From the cell containing the given text, extract its center point as (x, y) coordinate. 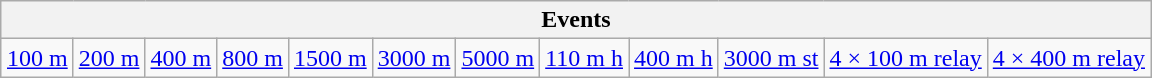
110 m h (584, 58)
Events (576, 20)
1500 m (330, 58)
100 m (37, 58)
3000 m st (771, 58)
400 m (181, 58)
400 m h (674, 58)
4 × 100 m relay (906, 58)
800 m (253, 58)
5000 m (498, 58)
4 × 400 m relay (1068, 58)
3000 m (414, 58)
200 m (109, 58)
